For the text-containing cell, return its midpoint in [x, y] coordinate format. 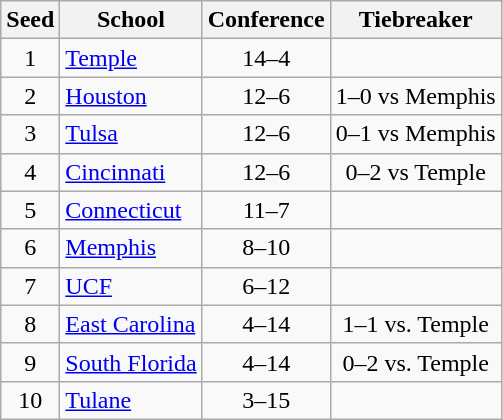
14–4 [266, 58]
Tulsa [131, 134]
Houston [131, 96]
8 [30, 324]
4 [30, 172]
0–2 vs. Temple [416, 362]
Seed [30, 20]
8–10 [266, 248]
Connecticut [131, 210]
UCF [131, 286]
0–2 vs Temple [416, 172]
11–7 [266, 210]
5 [30, 210]
1–1 vs. Temple [416, 324]
3–15 [266, 400]
Conference [266, 20]
9 [30, 362]
School [131, 20]
6–12 [266, 286]
7 [30, 286]
1 [30, 58]
Tiebreaker [416, 20]
South Florida [131, 362]
0–1 vs Memphis [416, 134]
East Carolina [131, 324]
6 [30, 248]
Memphis [131, 248]
10 [30, 400]
Cincinnati [131, 172]
Tulane [131, 400]
2 [30, 96]
3 [30, 134]
Temple [131, 58]
1–0 vs Memphis [416, 96]
